Capture the cell that displays the provided text and extract its [X, Y] central coordinate. 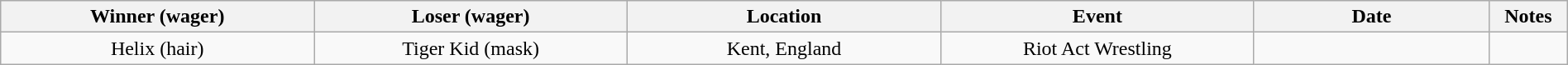
Loser (wager) [471, 17]
Location [784, 17]
Winner (wager) [157, 17]
Riot Act Wrestling [1097, 48]
Date [1371, 17]
Kent, England [784, 48]
Notes [1528, 17]
Event [1097, 17]
Tiger Kid (mask) [471, 48]
Helix (hair) [157, 48]
